Provide the [X, Y] coordinate of the cell's center where the given text is located.  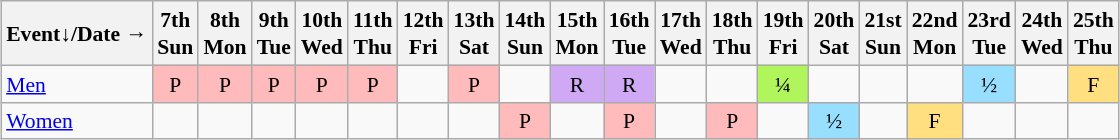
16thTue [630, 33]
25thThu [1094, 33]
15thMon [576, 33]
7thSun [175, 33]
18thThu [732, 33]
Event↓/Date → [76, 33]
Women [76, 120]
19thFri [784, 33]
14thSun [524, 33]
13thSat [474, 33]
9thTue [274, 33]
8thMon [224, 33]
20thSat [834, 33]
24thWed [1042, 33]
23rdTue [988, 33]
21stSun [882, 33]
12thFri [424, 33]
17thWed [681, 33]
11thThu [373, 33]
¼ [784, 84]
Men [76, 84]
22ndMon [935, 33]
10thWed [322, 33]
